Return (X, Y) of the center of cell containing provided text 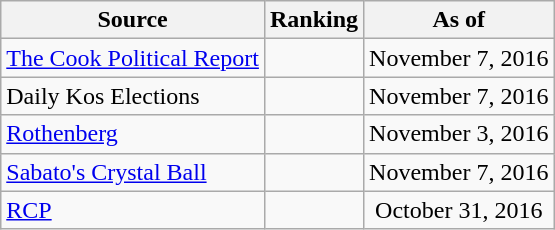
October 31, 2016 (459, 210)
Rothenberg (133, 134)
The Cook Political Report (133, 58)
November 3, 2016 (459, 134)
Sabato's Crystal Ball (133, 172)
Ranking (314, 20)
As of (459, 20)
RCP (133, 210)
Daily Kos Elections (133, 96)
Source (133, 20)
